Scan for the cell matching the given text and deliver its [x, y] coordinate at center. 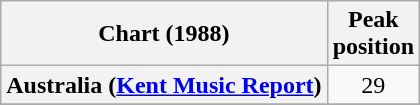
Peakposition [373, 34]
Australia (Kent Music Report) [164, 85]
Chart (1988) [164, 34]
29 [373, 85]
